Output the [X, Y] coordinate of the center of the cell containing the given text.  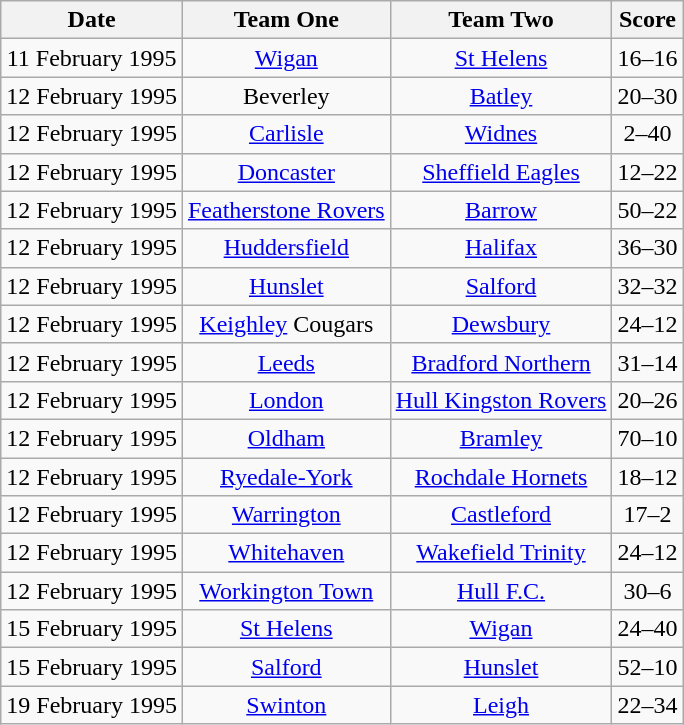
Bramley [501, 438]
Leigh [501, 705]
50–22 [648, 210]
London [286, 400]
11 February 1995 [92, 58]
52–10 [648, 667]
Carlisle [286, 134]
Team One [286, 20]
Date [92, 20]
Score [648, 20]
Leeds [286, 362]
Doncaster [286, 172]
Swinton [286, 705]
Beverley [286, 96]
Whitehaven [286, 553]
19 February 1995 [92, 705]
Halifax [501, 248]
Ryedale-York [286, 477]
22–34 [648, 705]
Keighley Cougars [286, 324]
32–32 [648, 286]
Widnes [501, 134]
17–2 [648, 515]
Team Two [501, 20]
Warrington [286, 515]
Dewsbury [501, 324]
Workington Town [286, 591]
Bradford Northern [501, 362]
Hull Kingston Rovers [501, 400]
30–6 [648, 591]
Batley [501, 96]
20–30 [648, 96]
36–30 [648, 248]
Rochdale Hornets [501, 477]
Featherstone Rovers [286, 210]
20–26 [648, 400]
Barrow [501, 210]
2–40 [648, 134]
Castleford [501, 515]
Oldham [286, 438]
Sheffield Eagles [501, 172]
70–10 [648, 438]
Huddersfield [286, 248]
18–12 [648, 477]
24–40 [648, 629]
Hull F.C. [501, 591]
16–16 [648, 58]
Wakefield Trinity [501, 553]
12–22 [648, 172]
31–14 [648, 362]
